Determine the (X, Y) coordinate at the center of the cell enclosing the given text.  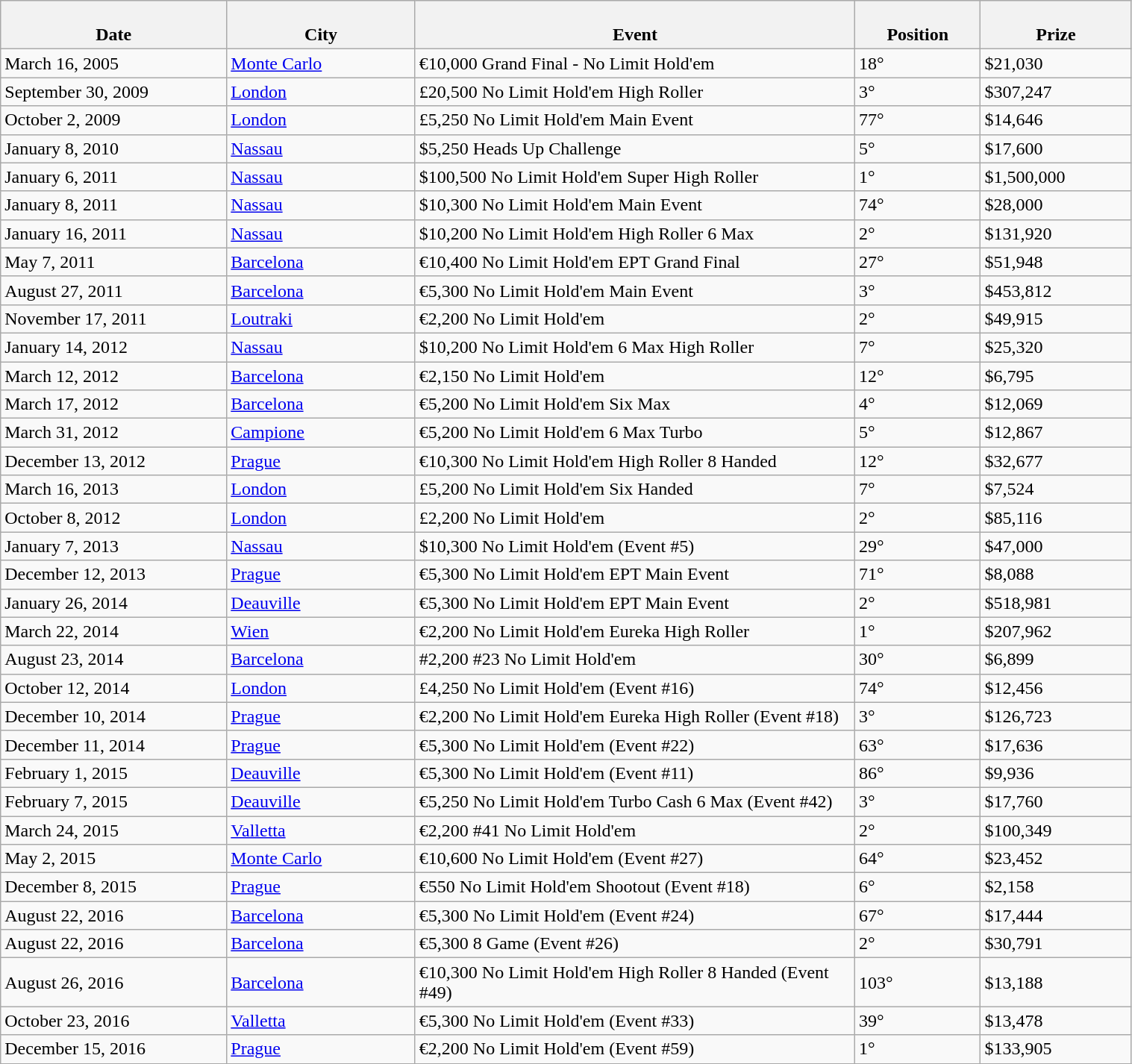
September 30, 2009 (113, 92)
$10,200 No Limit Hold'em High Roller 6 Max (634, 234)
February 1, 2015 (113, 773)
£4,250 No Limit Hold'em (Event #16) (634, 688)
August 26, 2016 (113, 982)
$6,899 (1056, 660)
August 23, 2014 (113, 660)
$13,188 (1056, 982)
January 8, 2010 (113, 148)
Date (113, 25)
27° (918, 262)
€2,200 No Limit Hold'em (634, 319)
$12,867 (1056, 433)
€5,200 No Limit Hold'em Six Max (634, 404)
$10,300 No Limit Hold'em (Event #5) (634, 546)
November 17, 2011 (113, 319)
$100,500 No Limit Hold'em Super High Roller (634, 177)
Loutraki (321, 319)
$17,636 (1056, 745)
March 31, 2012 (113, 433)
$131,920 (1056, 234)
$126,723 (1056, 716)
€2,200 No Limit Hold'em (Event #59) (634, 1049)
39° (918, 1021)
6° (918, 887)
$307,247 (1056, 92)
January 8, 2011 (113, 205)
£5,250 No Limit Hold'em Main Event (634, 120)
October 23, 2016 (113, 1021)
103° (918, 982)
€5,200 No Limit Hold'em 6 Max Turbo (634, 433)
$9,936 (1056, 773)
$453,812 (1056, 290)
$17,760 (1056, 801)
March 22, 2014 (113, 631)
$23,452 (1056, 859)
March 16, 2005 (113, 63)
$85,116 (1056, 518)
29° (918, 546)
$30,791 (1056, 944)
$10,300 No Limit Hold'em Main Event (634, 205)
€2,200 No Limit Hold'em Eureka High Roller (Event #18) (634, 716)
January 6, 2011 (113, 177)
$8,088 (1056, 575)
77° (918, 120)
€5,300 No Limit Hold'em (Event #11) (634, 773)
€2,150 No Limit Hold'em (634, 375)
December 10, 2014 (113, 716)
$32,677 (1056, 461)
$207,962 (1056, 631)
$100,349 (1056, 830)
March 16, 2013 (113, 489)
€5,300 No Limit Hold'em (Event #22) (634, 745)
March 24, 2015 (113, 830)
August 27, 2011 (113, 290)
$14,646 (1056, 120)
$12,069 (1056, 404)
City (321, 25)
€10,600 No Limit Hold'em (Event #27) (634, 859)
€10,300 No Limit Hold'em High Roller 8 Handed (Event #49) (634, 982)
$51,948 (1056, 262)
February 7, 2015 (113, 801)
Campione (321, 433)
December 11, 2014 (113, 745)
$7,524 (1056, 489)
$5,250 Heads Up Challenge (634, 148)
63° (918, 745)
May 2, 2015 (113, 859)
€5,300 No Limit Hold'em (Event #24) (634, 916)
67° (918, 916)
€10,000 Grand Final - No Limit Hold'em (634, 63)
£5,200 No Limit Hold'em Six Handed (634, 489)
$25,320 (1056, 347)
€10,300 No Limit Hold'em High Roller 8 Handed (634, 461)
January 7, 2013 (113, 546)
€2,200 No Limit Hold'em Eureka High Roller (634, 631)
$10,200 No Limit Hold'em 6 Max High Roller (634, 347)
30° (918, 660)
$2,158 (1056, 887)
$17,444 (1056, 916)
$28,000 (1056, 205)
October 8, 2012 (113, 518)
January 14, 2012 (113, 347)
4° (918, 404)
€5,300 No Limit Hold'em Main Event (634, 290)
18° (918, 63)
December 13, 2012 (113, 461)
$49,915 (1056, 319)
$6,795 (1056, 375)
January 26, 2014 (113, 603)
December 8, 2015 (113, 887)
Prize (1056, 25)
€10,400 No Limit Hold'em EPT Grand Final (634, 262)
Event (634, 25)
Position (918, 25)
€5,300 No Limit Hold'em (Event #33) (634, 1021)
71° (918, 575)
$21,030 (1056, 63)
$12,456 (1056, 688)
$17,600 (1056, 148)
64° (918, 859)
#2,200 #23 No Limit Hold'em (634, 660)
October 12, 2014 (113, 688)
£20,500 No Limit Hold'em High Roller (634, 92)
86° (918, 773)
December 15, 2016 (113, 1049)
$47,000 (1056, 546)
€5,300 8 Game (Event #26) (634, 944)
€550 No Limit Hold'em Shootout (Event #18) (634, 887)
£2,200 No Limit Hold'em (634, 518)
January 16, 2011 (113, 234)
December 12, 2013 (113, 575)
$13,478 (1056, 1021)
March 12, 2012 (113, 375)
March 17, 2012 (113, 404)
$1,500,000 (1056, 177)
$133,905 (1056, 1049)
$518,981 (1056, 603)
October 2, 2009 (113, 120)
€5,250 No Limit Hold'em Turbo Cash 6 Max (Event #42) (634, 801)
Wien (321, 631)
May 7, 2011 (113, 262)
€2,200 #41 No Limit Hold'em (634, 830)
